From the cell containing the given text, extract its center point as (X, Y) coordinate. 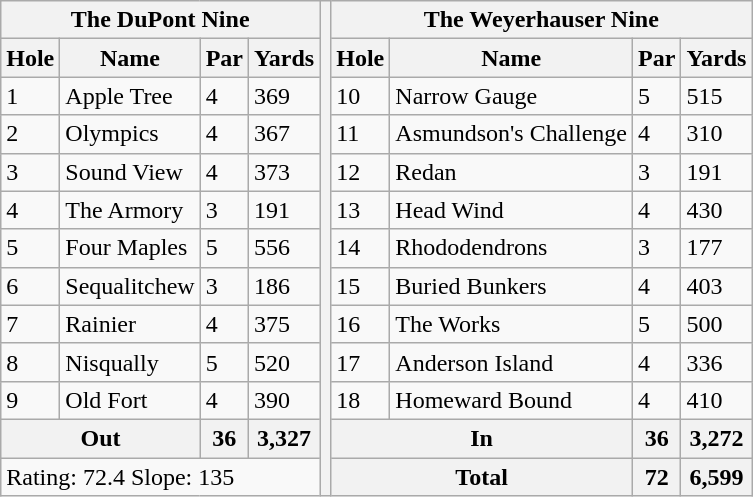
Out (100, 438)
12 (360, 172)
556 (284, 248)
500 (716, 324)
336 (716, 362)
Apple Tree (130, 96)
Rating: 72.4 Slope: 135 (160, 477)
3,272 (716, 438)
15 (360, 286)
The Weyerhauser Nine (542, 20)
The Armory (130, 210)
Sound View (130, 172)
310 (716, 134)
Olympics (130, 134)
Homeward Bound (512, 400)
367 (284, 134)
186 (284, 286)
Old Fort (130, 400)
369 (284, 96)
Anderson Island (512, 362)
7 (30, 324)
373 (284, 172)
430 (716, 210)
6,599 (716, 477)
375 (284, 324)
Rainier (130, 324)
1 (30, 96)
Redan (512, 172)
Asmundson's Challenge (512, 134)
Total (482, 477)
The Works (512, 324)
14 (360, 248)
520 (284, 362)
10 (360, 96)
11 (360, 134)
17 (360, 362)
403 (716, 286)
8 (30, 362)
Four Maples (130, 248)
The DuPont Nine (160, 20)
13 (360, 210)
Nisqually (130, 362)
9 (30, 400)
16 (360, 324)
410 (716, 400)
Sequalitchew (130, 286)
390 (284, 400)
Head Wind (512, 210)
In (482, 438)
Rhododendrons (512, 248)
18 (360, 400)
6 (30, 286)
Narrow Gauge (512, 96)
72 (656, 477)
2 (30, 134)
515 (716, 96)
3,327 (284, 438)
Buried Bunkers (512, 286)
177 (716, 248)
